Extract the (X, Y) coordinate from the center of the cell holding the provided text.  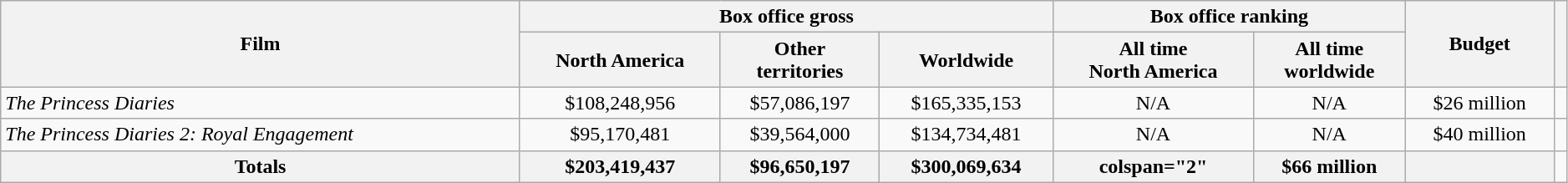
$26 million (1479, 103)
$134,734,481 (967, 135)
Worldwide (967, 60)
Film (261, 43)
Box office gross (786, 17)
Box office ranking (1230, 17)
The Princess Diaries (261, 103)
$39,564,000 (799, 135)
$66 million (1329, 166)
$108,248,956 (620, 103)
Budget (1479, 43)
Otherterritories (799, 60)
All timeworldwide (1329, 60)
$203,419,437 (620, 166)
North America (620, 60)
$40 million (1479, 135)
The Princess Diaries 2: Royal Engagement (261, 135)
$96,650,197 (799, 166)
$95,170,481 (620, 135)
colspan="2" (1154, 166)
All timeNorth America (1154, 60)
$57,086,197 (799, 103)
$165,335,153 (967, 103)
Totals (261, 166)
$300,069,634 (967, 166)
